For the text-containing cell, return its midpoint in [X, Y] coordinate format. 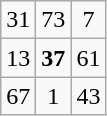
73 [54, 20]
7 [88, 20]
1 [54, 96]
31 [18, 20]
13 [18, 58]
67 [18, 96]
61 [88, 58]
37 [54, 58]
43 [88, 96]
